Return the (X, Y) coordinate for the center point of the cell that contains the specified text.  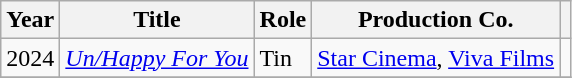
Star Cinema, Viva Films (436, 58)
Un/Happy For You (157, 58)
Title (157, 20)
Production Co. (436, 20)
Tin (283, 58)
Role (283, 20)
2024 (30, 58)
Year (30, 20)
